Detect which cell encompasses the target text, then output its (x, y) center coordinate. 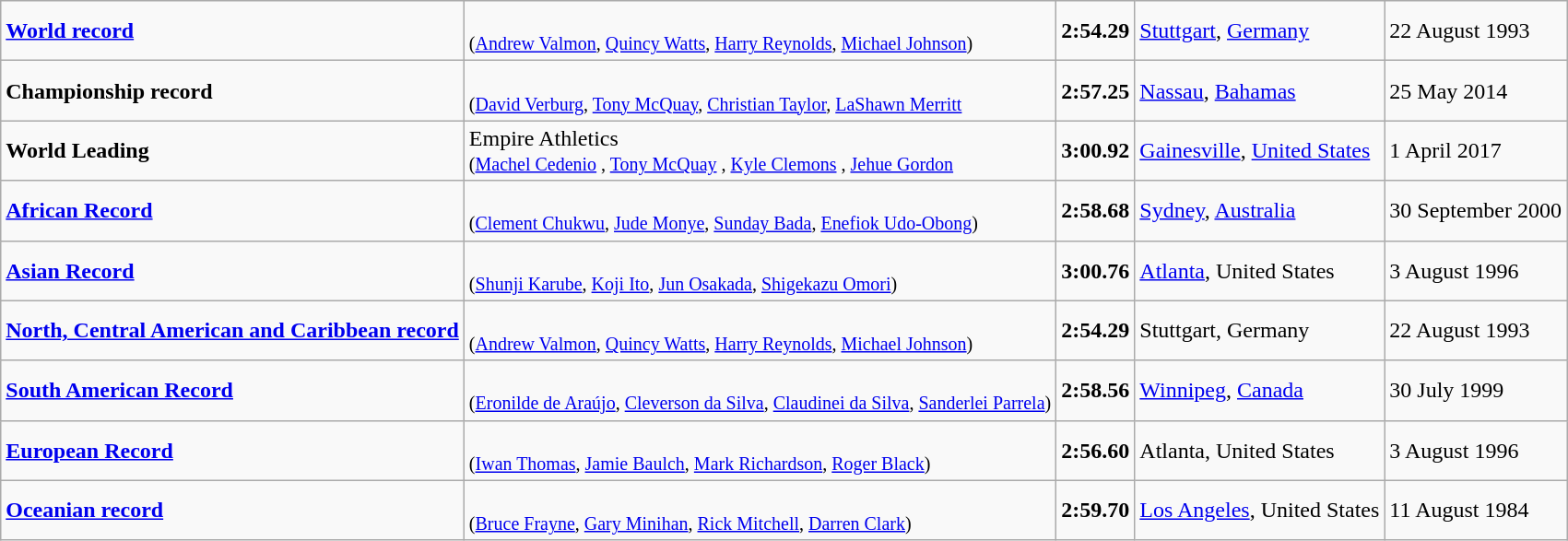
30 July 1999 (1476, 391)
2:56.60 (1095, 450)
25 May 2014 (1476, 90)
World Leading (232, 151)
North, Central American and Caribbean record (232, 330)
(David Verburg, Tony McQuay, Christian Taylor, LaShawn Merritt (760, 90)
(Eronilde de Araújo, Cleverson da Silva, Claudinei da Silva, Sanderlei Parrela) (760, 391)
(Clement Chukwu, Jude Monye, Sunday Bada, Enefiok Udo-Obong) (760, 210)
30 September 2000 (1476, 210)
European Record (232, 450)
1 April 2017 (1476, 151)
World record (232, 31)
Nassau, Bahamas (1259, 90)
2:58.56 (1095, 391)
Empire Athletics(Machel Cedenio , Tony McQuay , Kyle Clemons , Jehue Gordon (760, 151)
11 August 1984 (1476, 511)
(Bruce Frayne, Gary Minihan, Rick Mitchell, Darren Clark) (760, 511)
2:58.68 (1095, 210)
(Shunji Karube, Koji Ito, Jun Osakada, Shigekazu Omori) (760, 271)
Gainesville, United States (1259, 151)
2:59.70 (1095, 511)
3:00.76 (1095, 271)
Sydney, Australia (1259, 210)
South American Record (232, 391)
Asian Record (232, 271)
African Record (232, 210)
Championship record (232, 90)
Los Angeles, United States (1259, 511)
Oceanian record (232, 511)
2:57.25 (1095, 90)
3:00.92 (1095, 151)
(Iwan Thomas, Jamie Baulch, Mark Richardson, Roger Black) (760, 450)
Winnipeg, Canada (1259, 391)
